Extract the (x, y) coordinate from the center of the cell holding the provided text.  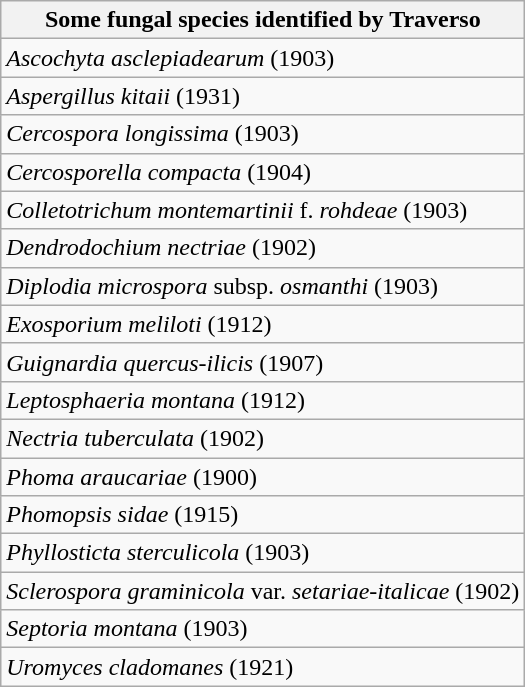
Phomopsis sidae (1915) (263, 515)
Septoria montana (1903) (263, 629)
Dendrodochium nectriae (1902) (263, 248)
Guignardia quercus-ilicis (1907) (263, 362)
Sclerospora graminicola var. setariae-italicae (1902) (263, 591)
Exosporium meliloti (1912) (263, 324)
Ascochyta asclepiadearum (1903) (263, 58)
Aspergillus kitaii (1931) (263, 96)
Nectria tuberculata (1902) (263, 438)
Phyllosticta sterculicola (1903) (263, 553)
Leptosphaeria montana (1912) (263, 400)
Cercospora longissima (1903) (263, 134)
Some fungal species identified by Traverso (263, 20)
Cercosporella compacta (1904) (263, 172)
Phoma araucariae (1900) (263, 477)
Colletotrichum montemartinii f. rohdeae (1903) (263, 210)
Diplodia microspora subsp. osmanthi (1903) (263, 286)
Uromyces cladomanes (1921) (263, 667)
